For the text-containing cell, return its midpoint in (X, Y) coordinate format. 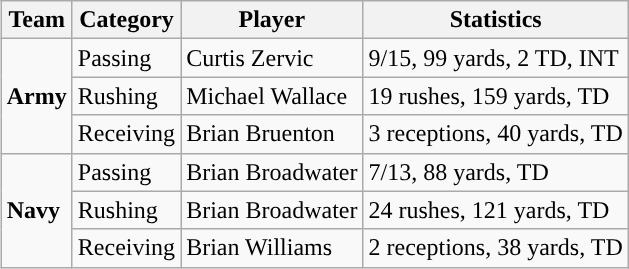
Navy (36, 210)
Player (272, 20)
Michael Wallace (272, 96)
Army (36, 96)
Team (36, 20)
Category (126, 20)
Statistics (496, 20)
19 rushes, 159 yards, TD (496, 96)
3 receptions, 40 yards, TD (496, 134)
Brian Bruenton (272, 134)
24 rushes, 121 yards, TD (496, 210)
7/13, 88 yards, TD (496, 172)
9/15, 99 yards, 2 TD, INT (496, 58)
Curtis Zervic (272, 58)
2 receptions, 38 yards, TD (496, 248)
Brian Williams (272, 248)
